Scan for the cell matching the given text and deliver its (x, y) coordinate at center. 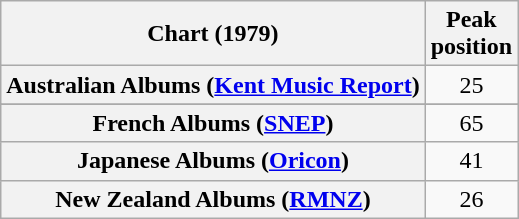
Peak position (471, 34)
41 (471, 161)
New Zealand Albums (RMNZ) (213, 199)
25 (471, 85)
Australian Albums (Kent Music Report) (213, 85)
French Albums (SNEP) (213, 123)
Japanese Albums (Oricon) (213, 161)
65 (471, 123)
Chart (1979) (213, 34)
26 (471, 199)
